Return the [x, y] coordinate for the center point of the cell that contains the specified text.  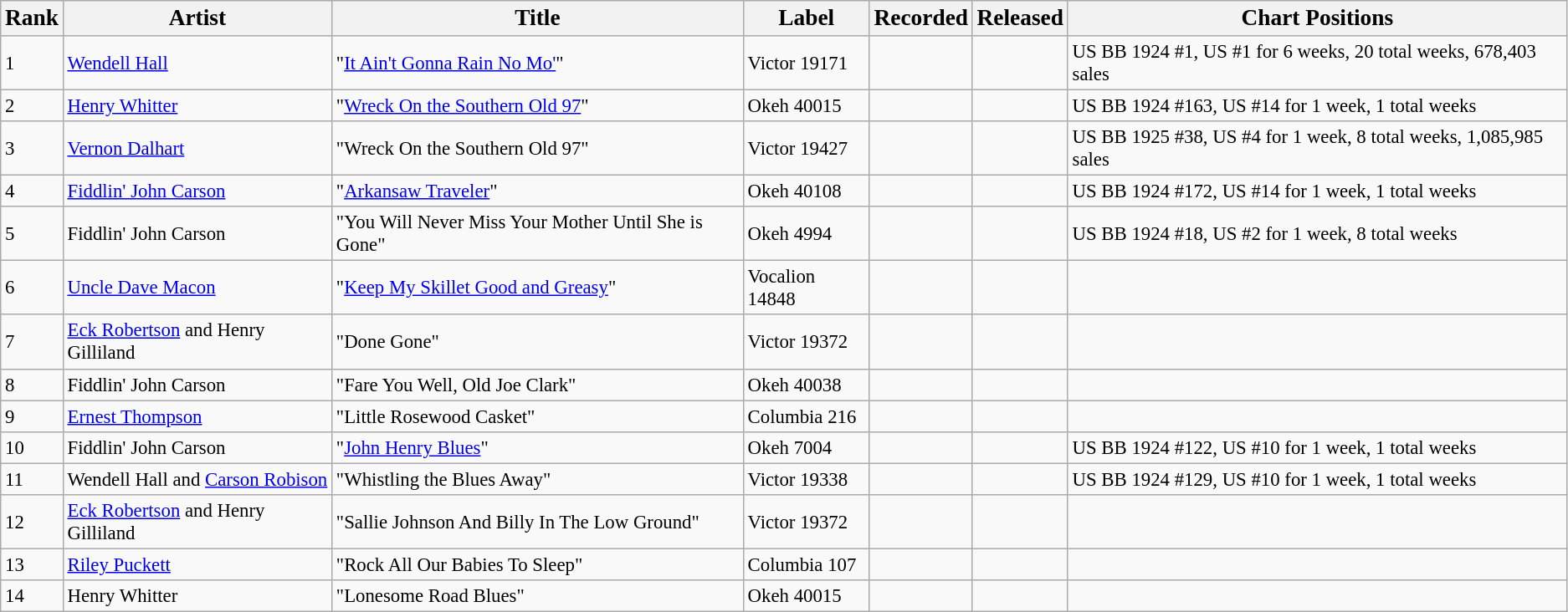
3 [32, 149]
US BB 1924 #122, US #10 for 1 week, 1 total weeks [1317, 447]
"John Henry Blues" [538, 447]
Victor 19427 [807, 149]
10 [32, 447]
"Little Rosewood Casket" [538, 416]
"Rock All Our Babies To Sleep" [538, 564]
Okeh 7004 [807, 447]
Victor 19171 [807, 64]
Vernon Dalhart [197, 149]
US BB 1924 #163, US #14 for 1 week, 1 total weeks [1317, 106]
1 [32, 64]
US BB 1924 #18, US #2 for 1 week, 8 total weeks [1317, 234]
Title [538, 18]
US BB 1924 #172, US #14 for 1 week, 1 total weeks [1317, 191]
Chart Positions [1317, 18]
Okeh 4994 [807, 234]
12 [32, 522]
Recorded [920, 18]
"Sallie Johnson And Billy In The Low Ground" [538, 522]
US BB 1924 #129, US #10 for 1 week, 1 total weeks [1317, 479]
"You Will Never Miss Your Mother Until She is Gone" [538, 234]
Victor 19338 [807, 479]
7 [32, 343]
US BB 1925 #38, US #4 for 1 week, 8 total weeks, 1,085,985 sales [1317, 149]
US BB 1924 #1, US #1 for 6 weeks, 20 total weeks, 678,403 sales [1317, 64]
9 [32, 416]
Rank [32, 18]
Columbia 107 [807, 564]
"Whistling the Blues Away" [538, 479]
"Fare You Well, Old Joe Clark" [538, 385]
Columbia 216 [807, 416]
8 [32, 385]
"It Ain't Gonna Rain No Mo'" [538, 64]
2 [32, 106]
6 [32, 288]
Ernest Thompson [197, 416]
5 [32, 234]
4 [32, 191]
Wendell Hall [197, 64]
Released [1020, 18]
11 [32, 479]
Vocalion 14848 [807, 288]
"Done Gone" [538, 343]
Uncle Dave Macon [197, 288]
Label [807, 18]
Riley Puckett [197, 564]
Artist [197, 18]
Wendell Hall and Carson Robison [197, 479]
Okeh 40108 [807, 191]
"Keep My Skillet Good and Greasy" [538, 288]
13 [32, 564]
"Arkansaw Traveler" [538, 191]
14 [32, 596]
"Lonesome Road Blues" [538, 596]
Okeh 40038 [807, 385]
